Scan for the cell matching the given text and deliver its (X, Y) coordinate at center. 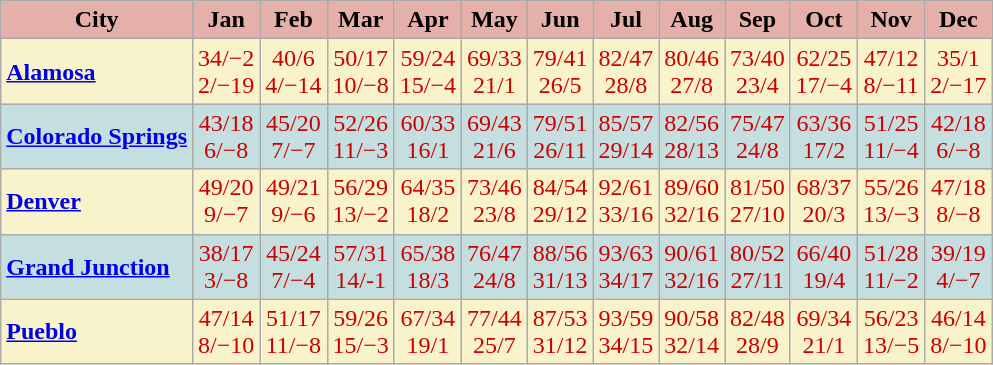
93/5934/15 (626, 332)
85/5729/14 (626, 136)
64/3518/2 (428, 202)
75/4724/8 (758, 136)
49/209/−7 (226, 202)
Jul (626, 20)
84/5429/12 (560, 202)
79/4126/5 (560, 72)
40/64/−14 (294, 72)
51/2811/−2 (892, 266)
34/−22/−19 (226, 72)
Oct (824, 20)
45/247/−4 (294, 266)
77/4425/7 (495, 332)
Mar (360, 20)
89/6032/16 (692, 202)
73/4623/8 (495, 202)
69/4321/6 (495, 136)
69/3421/1 (824, 332)
63/3617/2 (824, 136)
90/5832/14 (692, 332)
Grand Junction (97, 266)
79/5126/11 (560, 136)
81/5027/10 (758, 202)
35/12/−17 (958, 72)
67/3419/1 (428, 332)
Jun (560, 20)
80/5227/11 (758, 266)
Apr (428, 20)
Pueblo (97, 332)
80/4627/8 (692, 72)
Dec (958, 20)
57/3114/-1 (360, 266)
42/186/−8 (958, 136)
87/5331/12 (560, 332)
46/148/−10 (958, 332)
56/2313/−5 (892, 332)
56/2913/−2 (360, 202)
88/5631/13 (560, 266)
82/4828/9 (758, 332)
Feb (294, 20)
76/4724/8 (495, 266)
92/6133/16 (626, 202)
82/5628/13 (692, 136)
55/2613/−3 (892, 202)
Nov (892, 20)
69/3321/1 (495, 72)
Sep (758, 20)
82/4728/8 (626, 72)
Colorado Springs (97, 136)
38/173/−8 (226, 266)
93/6334/17 (626, 266)
45/207/−7 (294, 136)
51/1711/−8 (294, 332)
Jan (226, 20)
43/186/−8 (226, 136)
50/1710/−8 (360, 72)
47/148/−10 (226, 332)
73/4023/4 (758, 72)
60/3316/1 (428, 136)
47/188/−8 (958, 202)
59/2615/−3 (360, 332)
51/2511/−4 (892, 136)
59/2415/−4 (428, 72)
62/2517/−4 (824, 72)
65/3818/3 (428, 266)
49/219/−6 (294, 202)
City (97, 20)
Aug (692, 20)
47/128/−11 (892, 72)
90/6132/16 (692, 266)
Alamosa (97, 72)
52/2611/−3 (360, 136)
39/194/−7 (958, 266)
68/3720/3 (824, 202)
66/4019/4 (824, 266)
Denver (97, 202)
May (495, 20)
